Return the [x, y] coordinate for the center point of the cell that contains the specified text.  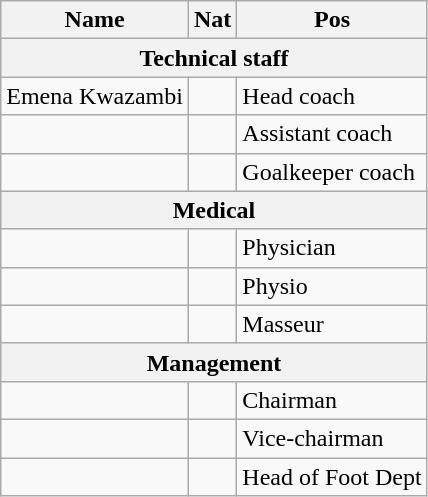
Name [95, 20]
Masseur [332, 324]
Management [214, 362]
Physician [332, 248]
Chairman [332, 400]
Physio [332, 286]
Head of Foot Dept [332, 477]
Head coach [332, 96]
Assistant coach [332, 134]
Vice-chairman [332, 438]
Pos [332, 20]
Nat [212, 20]
Technical staff [214, 58]
Emena Kwazambi [95, 96]
Medical [214, 210]
Goalkeeper coach [332, 172]
